Output the (x, y) coordinate of the center of the cell containing the given text.  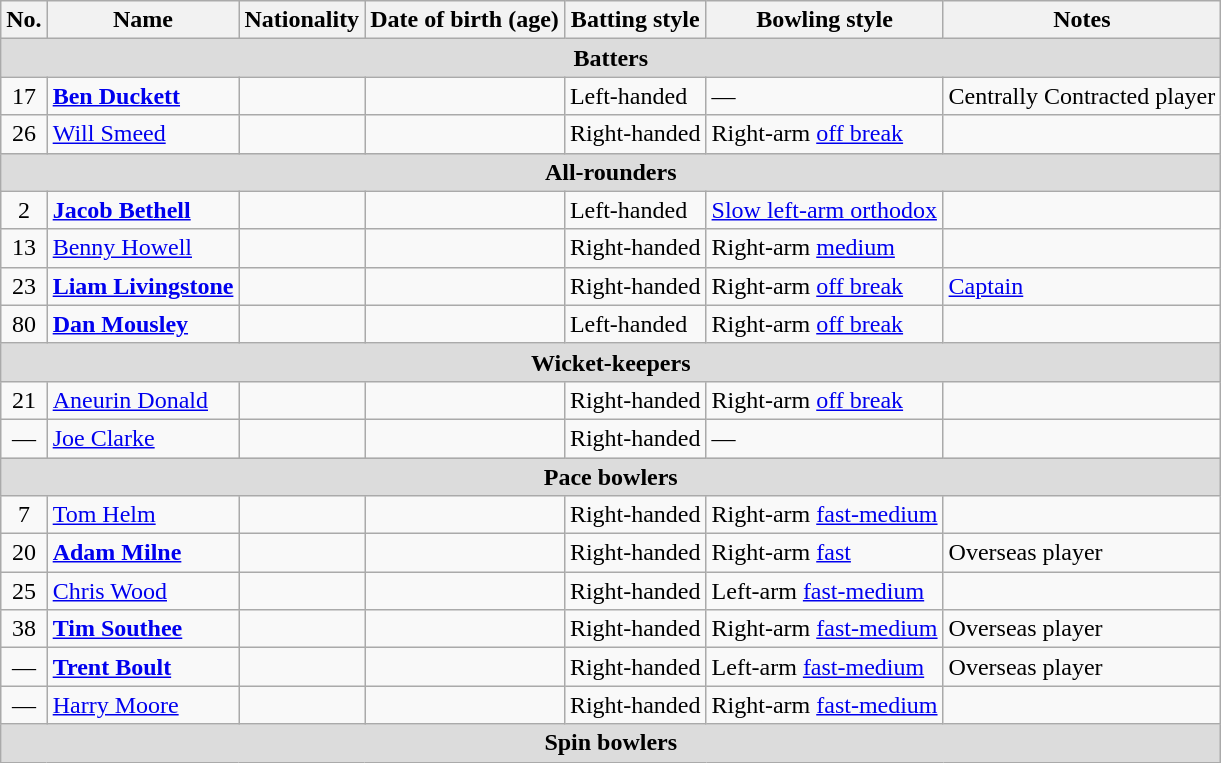
Batting style (635, 20)
Wicket-keepers (611, 362)
17 (24, 96)
Spin bowlers (611, 743)
All-rounders (611, 172)
Dan Mousley (143, 324)
Tim Southee (143, 629)
Harry Moore (143, 705)
Pace bowlers (611, 477)
Slow left-arm orthodox (824, 210)
Chris Wood (143, 591)
Tom Helm (143, 515)
Bowling style (824, 20)
Trent Boult (143, 667)
No. (24, 20)
Captain (1082, 286)
Name (143, 20)
7 (24, 515)
Adam Milne (143, 553)
25 (24, 591)
Date of birth (age) (465, 20)
Nationality (302, 20)
Right-arm medium (824, 248)
Notes (1082, 20)
Joe Clarke (143, 438)
Jacob Bethell (143, 210)
80 (24, 324)
Liam Livingstone (143, 286)
Right-arm fast (824, 553)
Will Smeed (143, 134)
Aneurin Donald (143, 400)
Benny Howell (143, 248)
23 (24, 286)
Batters (611, 58)
Ben Duckett (143, 96)
2 (24, 210)
Centrally Contracted player (1082, 96)
20 (24, 553)
21 (24, 400)
38 (24, 629)
13 (24, 248)
26 (24, 134)
